Extract the (X, Y) coordinate from the center of the cell holding the provided text.  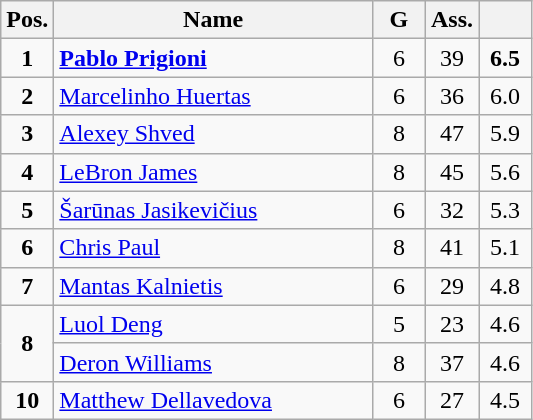
Name (214, 20)
Alexey Shved (214, 134)
6.0 (506, 96)
5.6 (506, 172)
23 (452, 324)
10 (28, 400)
G (398, 20)
Mantas Kalnietis (214, 286)
3 (28, 134)
37 (452, 362)
4.5 (506, 400)
Chris Paul (214, 248)
39 (452, 58)
6.5 (506, 58)
45 (452, 172)
2 (28, 96)
4.8 (506, 286)
32 (452, 210)
Marcelinho Huertas (214, 96)
5.3 (506, 210)
Pos. (28, 20)
4 (28, 172)
27 (452, 400)
7 (28, 286)
Ass. (452, 20)
36 (452, 96)
Matthew Dellavedova (214, 400)
LeBron James (214, 172)
5.1 (506, 248)
Šarūnas Jasikevičius (214, 210)
Deron Williams (214, 362)
1 (28, 58)
Pablo Prigioni (214, 58)
5.9 (506, 134)
41 (452, 248)
29 (452, 286)
Luol Deng (214, 324)
47 (452, 134)
